Pinpoint the cell where the given text exists, returning its [X, Y] midpoint coordinate. 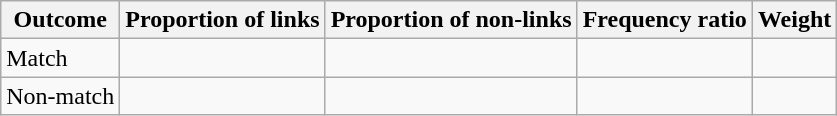
Frequency ratio [664, 20]
Proportion of non-links [451, 20]
Weight [794, 20]
Match [60, 58]
Outcome [60, 20]
Proportion of links [222, 20]
Non-match [60, 96]
